For the text-containing cell, return its midpoint in (X, Y) coordinate format. 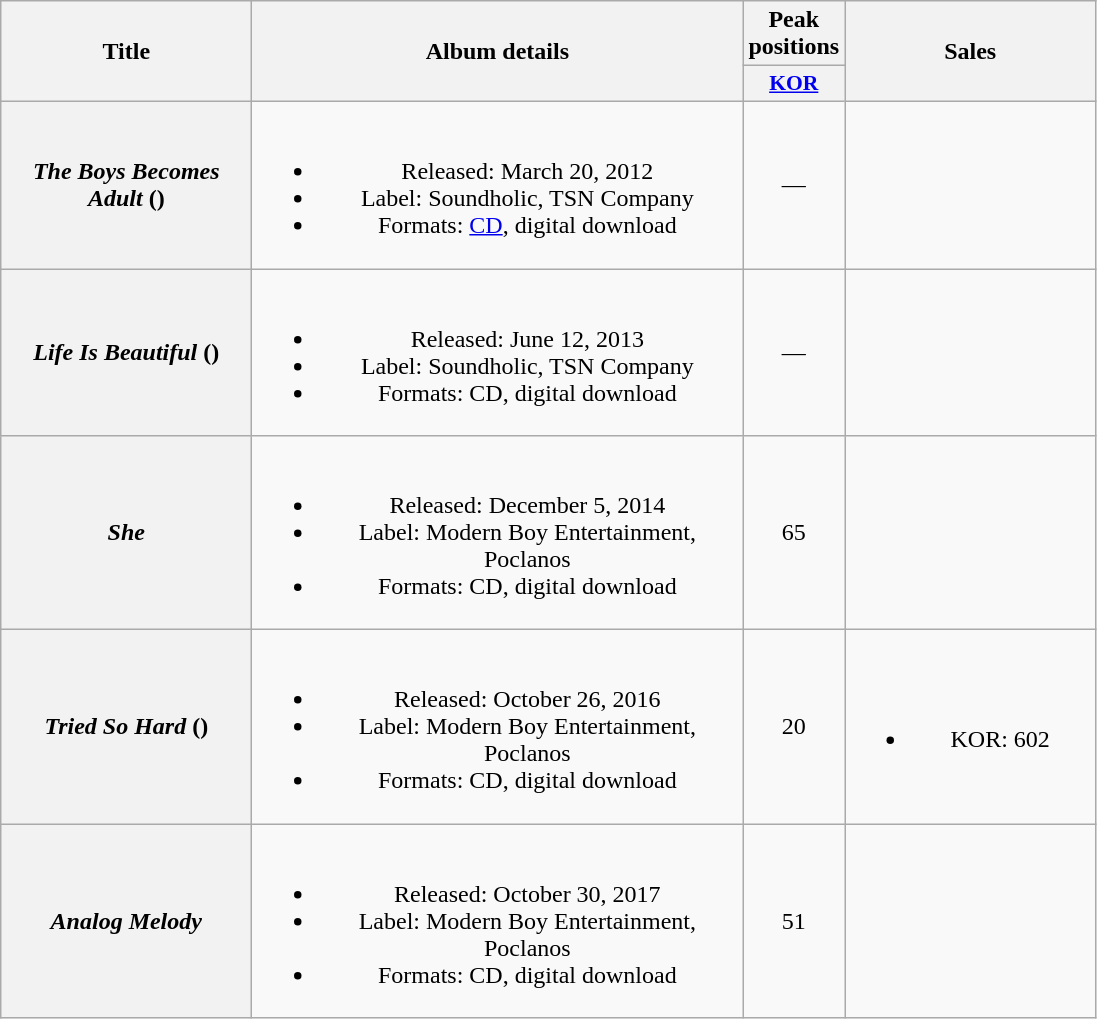
The Boys Becomes Adult () (126, 184)
Title (126, 52)
Analog Melody (126, 921)
Life Is Beautiful () (126, 352)
Sales (970, 52)
Released: December 5, 2014Label: Modern Boy Entertainment, PoclanosFormats: CD, digital download (498, 533)
51 (794, 921)
Album details (498, 52)
Tried So Hard () (126, 727)
20 (794, 727)
KOR: 602 (970, 727)
She (126, 533)
Released: October 30, 2017Label: Modern Boy Entertainment, PoclanosFormats: CD, digital download (498, 921)
KOR (794, 84)
65 (794, 533)
Released: March 20, 2012Label: Soundholic, TSN CompanyFormats: CD, digital download (498, 184)
Released: June 12, 2013Label: Soundholic, TSN CompanyFormats: CD, digital download (498, 352)
Peakpositions (794, 34)
Released: October 26, 2016Label: Modern Boy Entertainment, PoclanosFormats: CD, digital download (498, 727)
